Locate the cell with the specified text and output its [x, y] center coordinate. 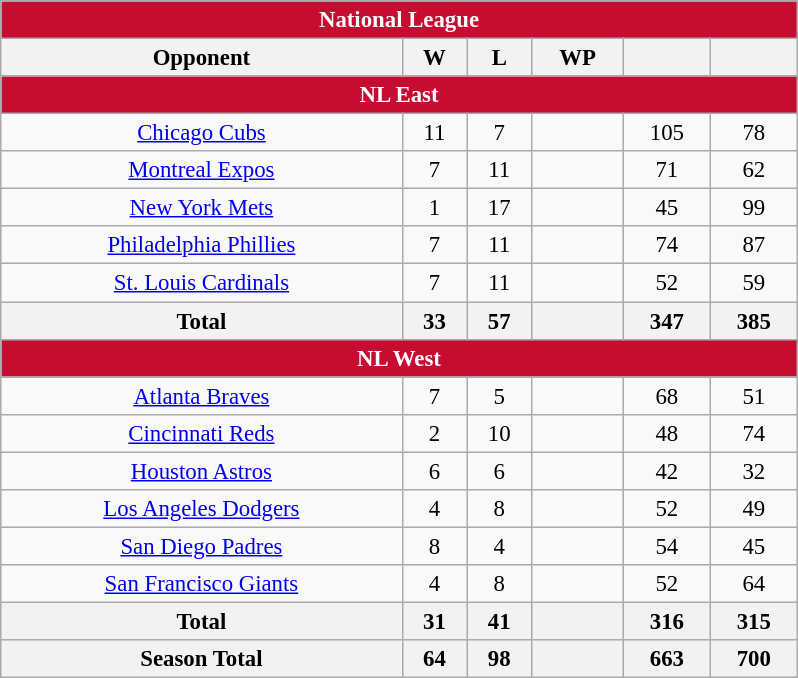
48 [666, 433]
700 [754, 659]
San Francisco Giants [202, 584]
Chicago Cubs [202, 133]
L [500, 57]
Houston Astros [202, 471]
68 [666, 396]
385 [754, 321]
663 [666, 659]
5 [500, 396]
1 [434, 208]
78 [754, 133]
W [434, 57]
San Diego Padres [202, 546]
59 [754, 283]
99 [754, 208]
Season Total [202, 659]
32 [754, 471]
National League [399, 20]
Atlanta Braves [202, 396]
41 [500, 621]
54 [666, 546]
105 [666, 133]
Philadelphia Phillies [202, 245]
315 [754, 621]
62 [754, 170]
St. Louis Cardinals [202, 283]
71 [666, 170]
Opponent [202, 57]
NL West [399, 358]
49 [754, 508]
NL East [399, 95]
316 [666, 621]
WP [578, 57]
2 [434, 433]
98 [500, 659]
31 [434, 621]
87 [754, 245]
42 [666, 471]
Montreal Expos [202, 170]
33 [434, 321]
Los Angeles Dodgers [202, 508]
51 [754, 396]
Cincinnati Reds [202, 433]
17 [500, 208]
New York Mets [202, 208]
10 [500, 433]
347 [666, 321]
57 [500, 321]
